Return (X, Y) of the center of cell containing provided text 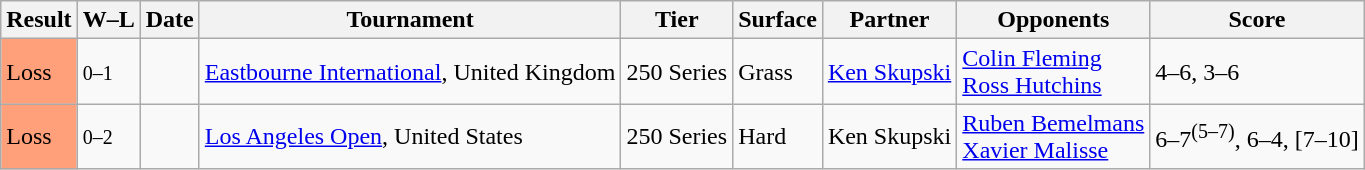
Grass (778, 72)
0–1 (108, 72)
Result (39, 20)
Colin Fleming Ross Hutchins (1054, 72)
Los Angeles Open, United States (410, 136)
Tier (677, 20)
Surface (778, 20)
Tournament (410, 20)
Hard (778, 136)
4–6, 3–6 (1257, 72)
W–L (108, 20)
0–2 (108, 136)
Partner (889, 20)
Date (170, 20)
Score (1257, 20)
6–7(5–7), 6–4, [7–10] (1257, 136)
Eastbourne International, United Kingdom (410, 72)
Ruben Bemelmans Xavier Malisse (1054, 136)
Opponents (1054, 20)
